Return the (x, y) coordinate for the center point of the cell that contains the specified text.  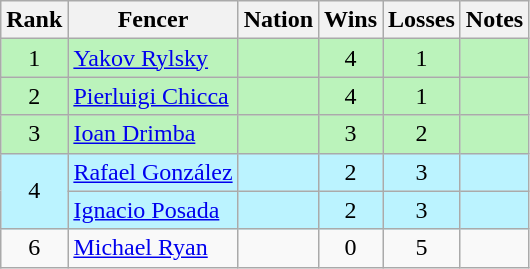
Nation (278, 20)
Losses (422, 20)
Pierluigi Chicca (153, 96)
6 (34, 248)
Rafael González (153, 172)
5 (422, 248)
Yakov Rylsky (153, 58)
Rank (34, 20)
Ignacio Posada (153, 210)
Fencer (153, 20)
Ioan Drimba (153, 134)
Michael Ryan (153, 248)
Notes (494, 20)
0 (351, 248)
Wins (351, 20)
